Detect which cell encompasses the target text, then output its [x, y] center coordinate. 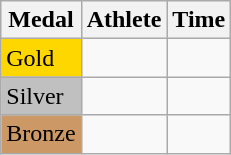
Silver [41, 96]
Athlete [124, 20]
Time [199, 20]
Gold [41, 58]
Bronze [41, 134]
Medal [41, 20]
